Return (X, Y) of the center of cell containing provided text 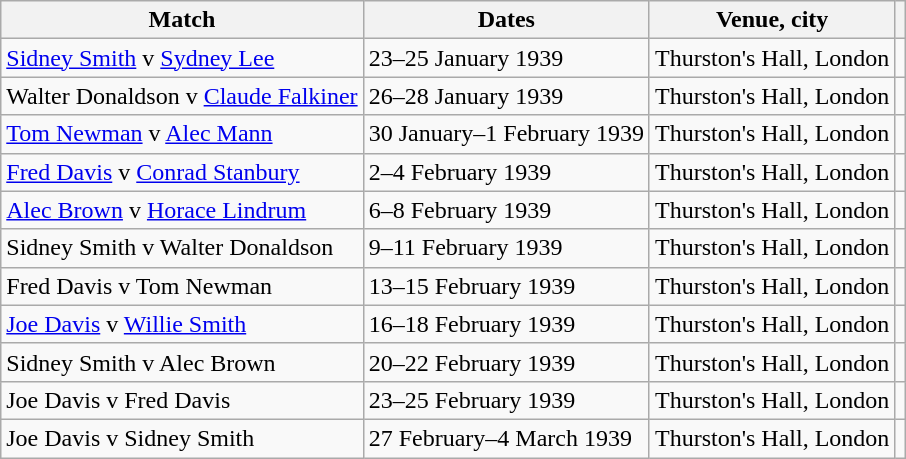
26–28 January 1939 (506, 96)
Sidney Smith v Alec Brown (182, 362)
Joe Davis v Willie Smith (182, 324)
27 February–4 March 1939 (506, 438)
16–18 February 1939 (506, 324)
23–25 February 1939 (506, 400)
Tom Newman v Alec Mann (182, 134)
Fred Davis v Tom Newman (182, 286)
Match (182, 20)
Dates (506, 20)
Venue, city (772, 20)
2–4 February 1939 (506, 172)
6–8 February 1939 (506, 210)
Fred Davis v Conrad Stanbury (182, 172)
13–15 February 1939 (506, 286)
Joe Davis v Sidney Smith (182, 438)
Alec Brown v Horace Lindrum (182, 210)
23–25 January 1939 (506, 58)
20–22 February 1939 (506, 362)
Joe Davis v Fred Davis (182, 400)
Sidney Smith v Sydney Lee (182, 58)
9–11 February 1939 (506, 248)
Walter Donaldson v Claude Falkiner (182, 96)
30 January–1 February 1939 (506, 134)
Sidney Smith v Walter Donaldson (182, 248)
